For the text-containing cell, return its midpoint in (x, y) coordinate format. 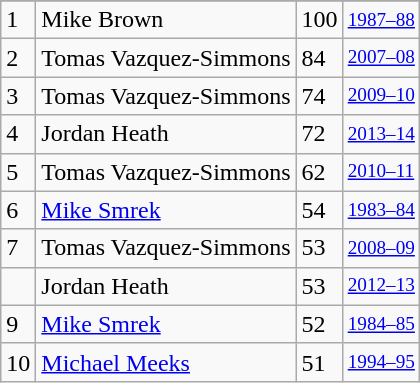
6 (18, 210)
62 (320, 172)
9 (18, 324)
10 (18, 362)
1 (18, 20)
7 (18, 248)
4 (18, 134)
2 (18, 58)
84 (320, 58)
2008–09 (381, 248)
51 (320, 362)
52 (320, 324)
54 (320, 210)
74 (320, 96)
Michael Meeks (166, 362)
1987–88 (381, 20)
2010–11 (381, 172)
1984–85 (381, 324)
2007–08 (381, 58)
1994–95 (381, 362)
2009–10 (381, 96)
5 (18, 172)
100 (320, 20)
1983–84 (381, 210)
Mike Brown (166, 20)
2012–13 (381, 286)
72 (320, 134)
2013–14 (381, 134)
3 (18, 96)
